For the text-containing cell, return its midpoint in (X, Y) coordinate format. 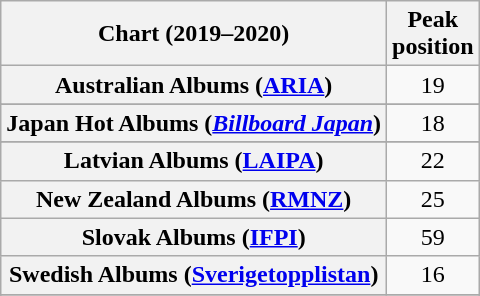
18 (433, 123)
22 (433, 161)
16 (433, 275)
Latvian Albums (LAIPA) (194, 161)
19 (433, 85)
Slovak Albums (IFPI) (194, 237)
25 (433, 199)
Swedish Albums (Sverigetopplistan) (194, 275)
New Zealand Albums (RMNZ) (194, 199)
Chart (2019–2020) (194, 34)
Australian Albums (ARIA) (194, 85)
Japan Hot Albums (Billboard Japan) (194, 123)
59 (433, 237)
Peakposition (433, 34)
